Identify which cell holds the provided text, then report its (x, y) central coordinate. 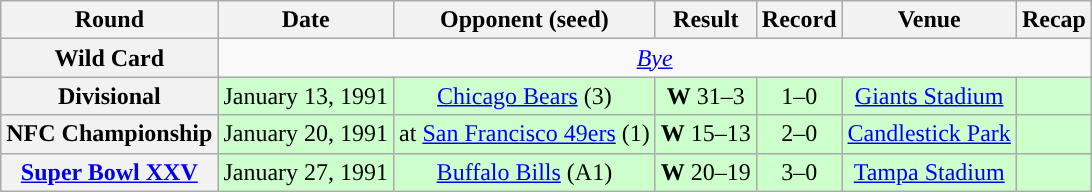
Divisional (110, 96)
at San Francisco 49ers (1) (525, 134)
Date (306, 20)
January 20, 1991 (306, 134)
W 15–13 (706, 134)
Bye (655, 58)
Record (799, 20)
Super Bowl XXV (110, 172)
Round (110, 20)
Recap (1054, 20)
January 27, 1991 (306, 172)
January 13, 1991 (306, 96)
W 31–3 (706, 96)
Wild Card (110, 58)
2–0 (799, 134)
1–0 (799, 96)
Buffalo Bills (A1) (525, 172)
Giants Stadium (929, 96)
Result (706, 20)
Candlestick Park (929, 134)
Chicago Bears (3) (525, 96)
3–0 (799, 172)
Venue (929, 20)
NFC Championship (110, 134)
Opponent (seed) (525, 20)
Tampa Stadium (929, 172)
W 20–19 (706, 172)
